Scan for the cell matching the given text and deliver its (X, Y) coordinate at center. 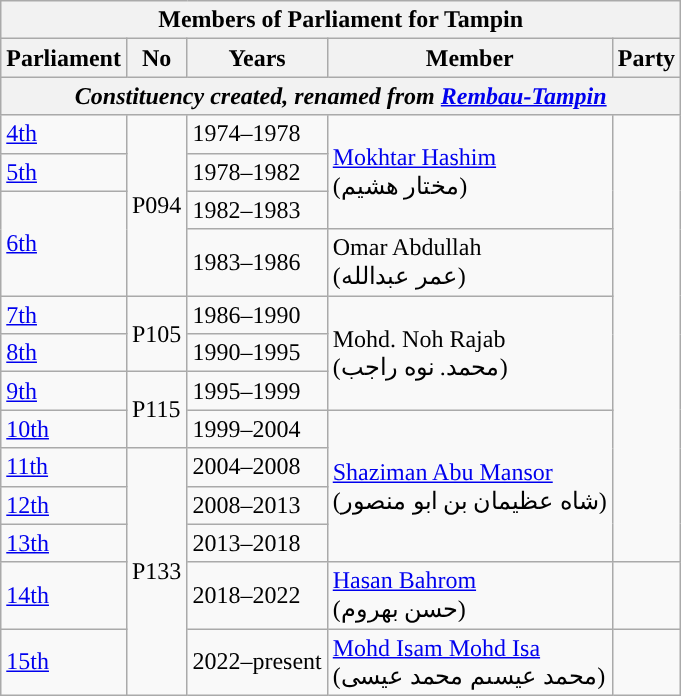
1982–1983 (257, 210)
Mohd. Noh Rajab (محمد. نوه راجب) (470, 353)
8th (64, 353)
7th (64, 315)
2013–2018 (257, 543)
1978–1982 (257, 172)
P115 (156, 410)
Mokhtar Hashim (مختار هشيم) (470, 172)
Years (257, 58)
5th (64, 172)
11th (64, 467)
15th (64, 662)
P133 (156, 572)
Mohd Isam Mohd Isa (محمد عيسىم محمد عيسى) (470, 662)
Members of Parliament for Tampin (341, 20)
1995–1999 (257, 391)
P094 (156, 206)
Member (470, 58)
1983–1986 (257, 262)
Party (646, 58)
6th (64, 244)
1990–1995 (257, 353)
13th (64, 543)
No (156, 58)
1999–2004 (257, 429)
10th (64, 429)
Constituency created, renamed from Rembau-Tampin (341, 96)
2004–2008 (257, 467)
P105 (156, 334)
12th (64, 505)
1974–1978 (257, 134)
Shaziman Abu Mansor (شاه عظيمان بن ابو منصور) (470, 486)
2018–2022 (257, 596)
14th (64, 596)
Hasan Bahrom (حسن بهروم) (470, 596)
Parliament (64, 58)
9th (64, 391)
2008–2013 (257, 505)
4th (64, 134)
1986–1990 (257, 315)
2022–present (257, 662)
Omar Abdullah (عمر عبدالله) (470, 262)
